Extract the [X, Y] coordinate from the center of the cell holding the provided text.  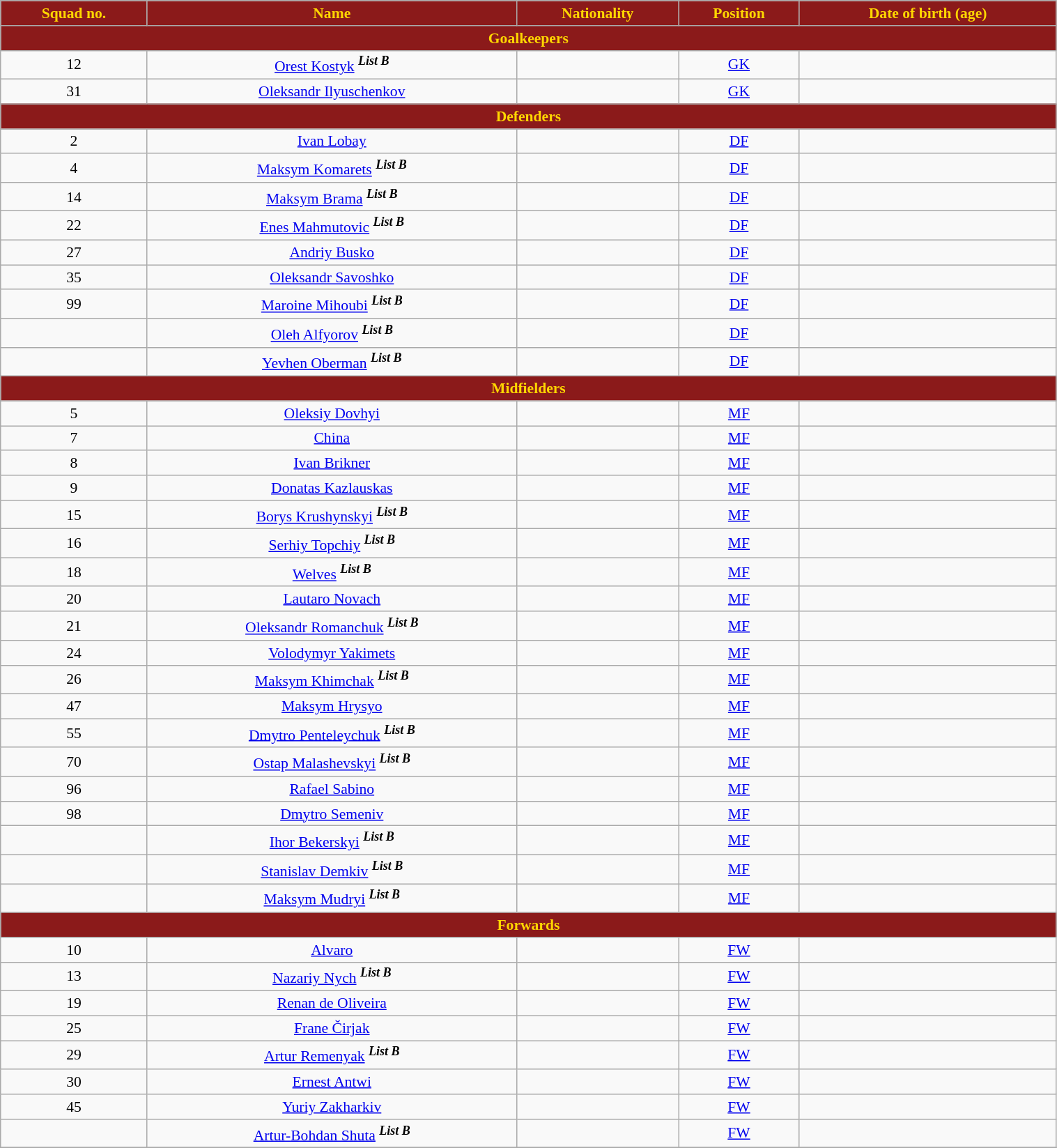
Lautaro Novach [332, 599]
Borys Krushynskyi List B [332, 514]
19 [74, 1004]
16 [74, 544]
Maksym Hrysyo [332, 707]
Oleksiy Dovhyi [332, 413]
21 [74, 626]
Rafael Sabino [332, 789]
Ivan Brikner [332, 464]
Volodymyr Yakimets [332, 653]
25 [74, 1028]
12 [74, 64]
70 [74, 763]
Yuriy Zakharkiv [332, 1107]
10 [74, 950]
Artur-Bohdan Shuta List B [332, 1133]
Stanislav Demkiv List B [332, 870]
Date of birth (age) [928, 13]
27 [74, 253]
Midfielders [528, 389]
13 [74, 976]
Frane Čirjak [332, 1028]
20 [74, 599]
China [332, 438]
98 [74, 814]
29 [74, 1055]
Ivan Lobay [332, 141]
Maksym Komarets List B [332, 169]
Dmytro Penteleychuk List B [332, 733]
Forwards [528, 925]
2 [74, 141]
15 [74, 514]
Ernest Antwi [332, 1082]
Name [332, 13]
Maroine Mihoubi List B [332, 304]
Nationality [597, 13]
Ostap Malashevskyi List B [332, 763]
18 [74, 573]
24 [74, 653]
4 [74, 169]
Donatas Kazlauskas [332, 488]
9 [74, 488]
Position [739, 13]
Oleh Alfyorov List B [332, 333]
Oleksandr Savoshko [332, 277]
Maksym Mudryi List B [332, 898]
Artur Remenyak List B [332, 1055]
35 [74, 277]
Serhiy Topchiy List B [332, 544]
Oleksandr Romanchuk List B [332, 626]
30 [74, 1082]
55 [74, 733]
7 [74, 438]
Dmytro Semeniv [332, 814]
47 [74, 707]
Enes Mahmutovic List B [332, 226]
45 [74, 1107]
5 [74, 413]
31 [74, 92]
Orest Kostyk List B [332, 64]
Squad no. [74, 13]
Maksym Brama List B [332, 197]
8 [74, 464]
Nazariy Nych List B [332, 976]
Andriy Busko [332, 253]
Yevhen Oberman List B [332, 361]
99 [74, 304]
Defenders [528, 116]
Welves List B [332, 573]
Ihor Bekerskyi List B [332, 841]
22 [74, 226]
Goalkeepers [528, 38]
Maksym Khimchak List B [332, 679]
96 [74, 789]
Alvaro [332, 950]
14 [74, 197]
Oleksandr Ilyuschenkov [332, 92]
26 [74, 679]
Renan de Oliveira [332, 1004]
